Return (X, Y) of the center of cell containing provided text 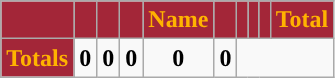
Name (178, 20)
Totals (38, 58)
Total (302, 20)
